Detect which cell encompasses the target text, then output its [X, Y] center coordinate. 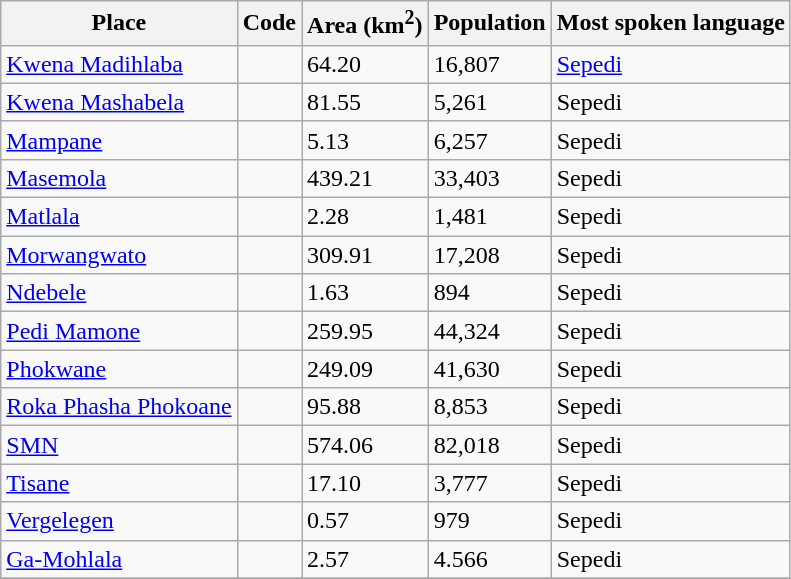
894 [490, 293]
SMN [119, 445]
2.28 [366, 217]
3,777 [490, 483]
0.57 [366, 521]
41,630 [490, 369]
309.91 [366, 255]
Tisane [119, 483]
249.09 [366, 369]
Place [119, 24]
17,208 [490, 255]
Kwena Mashabela [119, 102]
33,403 [490, 178]
5,261 [490, 102]
439.21 [366, 178]
574.06 [366, 445]
Ga-Mohlala [119, 559]
Mampane [119, 140]
Area (km2) [366, 24]
1,481 [490, 217]
6,257 [490, 140]
1.63 [366, 293]
17.10 [366, 483]
979 [490, 521]
Kwena Madihlaba [119, 64]
Matlala [119, 217]
5.13 [366, 140]
2.57 [366, 559]
Masemola [119, 178]
82,018 [490, 445]
81.55 [366, 102]
Roka Phasha Phokoane [119, 407]
95.88 [366, 407]
Pedi Mamone [119, 331]
44,324 [490, 331]
Most spoken language [670, 24]
8,853 [490, 407]
4.566 [490, 559]
16,807 [490, 64]
Population [490, 24]
Vergelegen [119, 521]
Ndebele [119, 293]
64.20 [366, 64]
Morwangwato [119, 255]
Code [269, 24]
259.95 [366, 331]
Phokwane [119, 369]
